Detect which cell encompasses the target text, then output its (x, y) center coordinate. 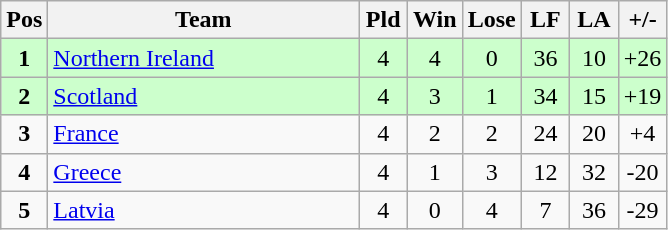
Northern Ireland (204, 58)
+/- (642, 20)
Pld (384, 20)
34 (546, 96)
12 (546, 172)
LA (594, 20)
+19 (642, 96)
France (204, 134)
Win (434, 20)
15 (594, 96)
20 (594, 134)
Lose (492, 20)
Latvia (204, 210)
Pos (24, 20)
5 (24, 210)
-29 (642, 210)
Team (204, 20)
+4 (642, 134)
32 (594, 172)
Greece (204, 172)
LF (546, 20)
-20 (642, 172)
7 (546, 210)
Scotland (204, 96)
10 (594, 58)
+26 (642, 58)
24 (546, 134)
